Locate the cell with the specified text and output its (X, Y) center coordinate. 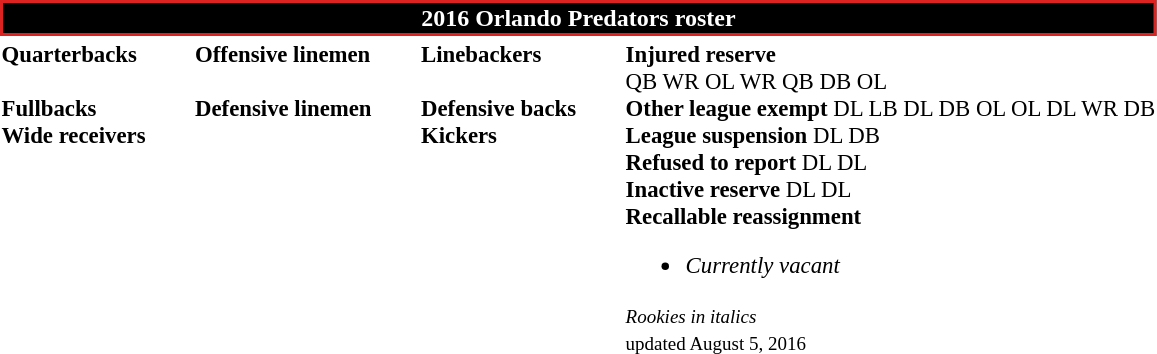
2016 Orlando Predators roster (578, 18)
